Search for the cell housing the specified text and yield its (x, y) center coordinate. 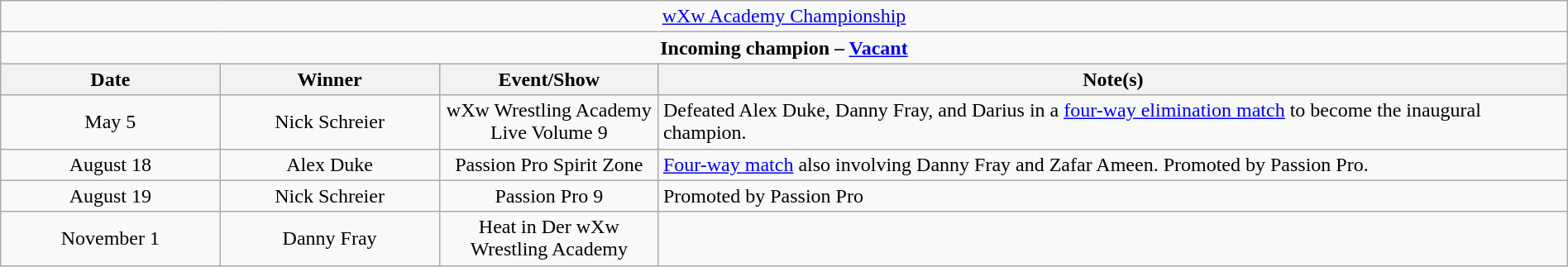
Winner (329, 79)
May 5 (111, 122)
Passion Pro Spirit Zone (549, 164)
Passion Pro 9 (549, 196)
Heat in Der wXw Wrestling Academy (549, 238)
wXw Academy Championship (784, 17)
August 18 (111, 164)
Event/Show (549, 79)
wXw Wrestling Academy Live Volume 9 (549, 122)
Four-way match also involving Danny Fray and Zafar Ameen. Promoted by Passion Pro. (1113, 164)
Date (111, 79)
Defeated Alex Duke, Danny Fray, and Darius in a four-way elimination match to become the inaugural champion. (1113, 122)
November 1 (111, 238)
Incoming champion – Vacant (784, 48)
Alex Duke (329, 164)
August 19 (111, 196)
Note(s) (1113, 79)
Danny Fray (329, 238)
Promoted by Passion Pro (1113, 196)
